Provide the (x, y) coordinate of the cell's center where the given text is located.  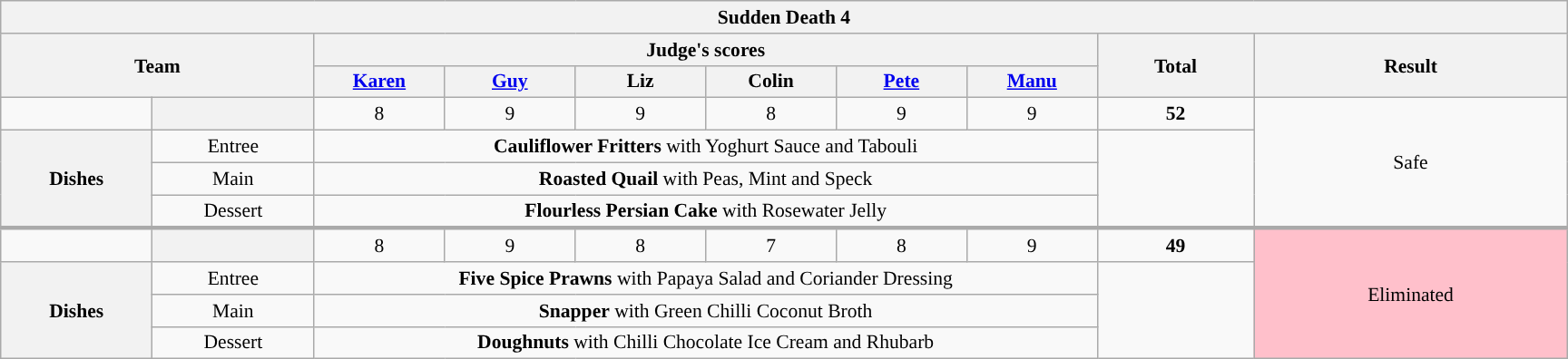
Flourless Persian Cake with Rosewater Jelly (706, 212)
Karen (379, 82)
Roasted Quail with Peas, Mint and Speck (706, 179)
52 (1176, 114)
Colin (771, 82)
Guy (510, 82)
Liz (641, 82)
Snapper with Green Chilli Coconut Broth (706, 311)
49 (1176, 245)
Safe (1410, 163)
Judge's scores (706, 50)
Eliminated (1410, 294)
Cauliflower Fritters with Yoghurt Sauce and Tabouli (706, 147)
Five Spice Prawns with Papaya Salad and Coriander Dressing (706, 278)
Team (158, 65)
7 (771, 245)
Total (1176, 65)
Pete (901, 82)
Doughnuts with Chilli Chocolate Ice Cream and Rhubarb (706, 343)
Sudden Death 4 (784, 17)
Result (1410, 65)
Manu (1032, 82)
